Detect which cell encompasses the target text, then output its (x, y) center coordinate. 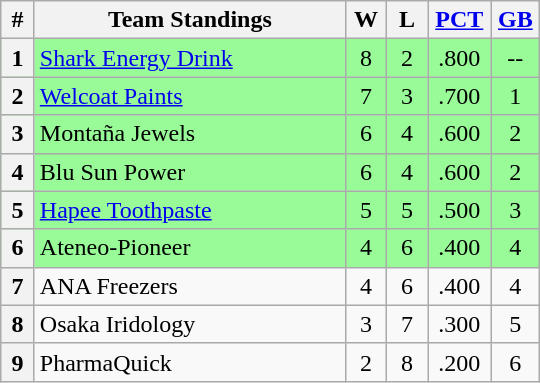
ANA Freezers (190, 286)
GB (516, 20)
.300 (460, 324)
.800 (460, 58)
-- (516, 58)
Hapee Toothpaste (190, 210)
9 (18, 362)
Osaka Iridology (190, 324)
# (18, 20)
PCT (460, 20)
Ateneo-Pioneer (190, 248)
Welcoat Paints (190, 96)
.500 (460, 210)
Blu Sun Power (190, 172)
.200 (460, 362)
Montaña Jewels (190, 134)
L (406, 20)
.700 (460, 96)
PharmaQuick (190, 362)
Team Standings (190, 20)
Shark Energy Drink (190, 58)
W (366, 20)
